Identify which cell holds the provided text, then report its [x, y] central coordinate. 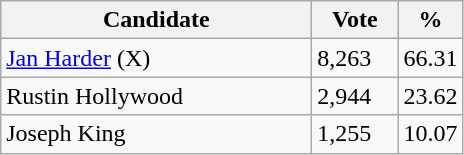
66.31 [430, 58]
2,944 [355, 96]
23.62 [430, 96]
Jan Harder (X) [156, 58]
Joseph King [156, 134]
Rustin Hollywood [156, 96]
% [430, 20]
Candidate [156, 20]
Vote [355, 20]
10.07 [430, 134]
1,255 [355, 134]
8,263 [355, 58]
